Return [x, y] of the center of cell containing provided text 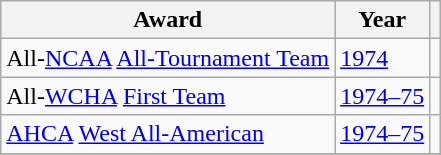
Year [382, 20]
All-WCHA First Team [168, 96]
Award [168, 20]
All-NCAA All-Tournament Team [168, 58]
1974 [382, 58]
AHCA West All-American [168, 134]
